Detect which cell encompasses the target text, then output its (x, y) center coordinate. 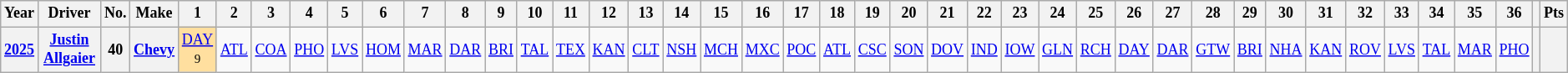
3 (271, 13)
Justin Allgaier (68, 50)
4 (309, 13)
2025 (20, 50)
12 (609, 13)
RCH (1095, 50)
15 (721, 13)
Driver (68, 13)
17 (802, 13)
23 (1020, 13)
DAY (1134, 50)
TEX (571, 50)
2 (234, 13)
18 (837, 13)
6 (384, 13)
20 (908, 13)
25 (1095, 13)
Make (154, 13)
34 (1436, 13)
HOM (384, 50)
5 (346, 13)
24 (1058, 13)
13 (646, 13)
9 (501, 13)
No. (115, 13)
POC (802, 50)
16 (762, 13)
27 (1172, 13)
NHA (1286, 50)
14 (681, 13)
1 (197, 13)
MXC (762, 50)
IND (984, 50)
19 (872, 13)
Year (20, 13)
CLT (646, 50)
GLN (1058, 50)
36 (1515, 13)
Chevy (154, 50)
21 (948, 13)
8 (466, 13)
30 (1286, 13)
26 (1134, 13)
10 (534, 13)
31 (1326, 13)
IOW (1020, 50)
Pts (1555, 13)
SON (908, 50)
MCH (721, 50)
CSC (872, 50)
7 (425, 13)
ROV (1366, 50)
35 (1475, 13)
33 (1401, 13)
GTW (1213, 50)
DAY9 (197, 50)
NSH (681, 50)
32 (1366, 13)
29 (1251, 13)
11 (571, 13)
22 (984, 13)
DOV (948, 50)
COA (271, 50)
40 (115, 50)
28 (1213, 13)
